Detect which cell encompasses the target text, then output its [x, y] center coordinate. 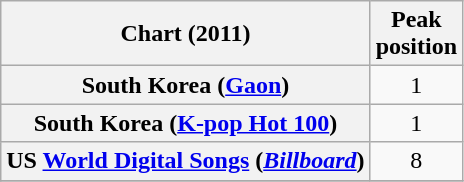
Peakposition [416, 34]
8 [416, 161]
South Korea (Gaon) [186, 85]
South Korea (K-pop Hot 100) [186, 123]
US World Digital Songs (Billboard) [186, 161]
Chart (2011) [186, 34]
